Search for the cell housing the specified text and yield its [x, y] center coordinate. 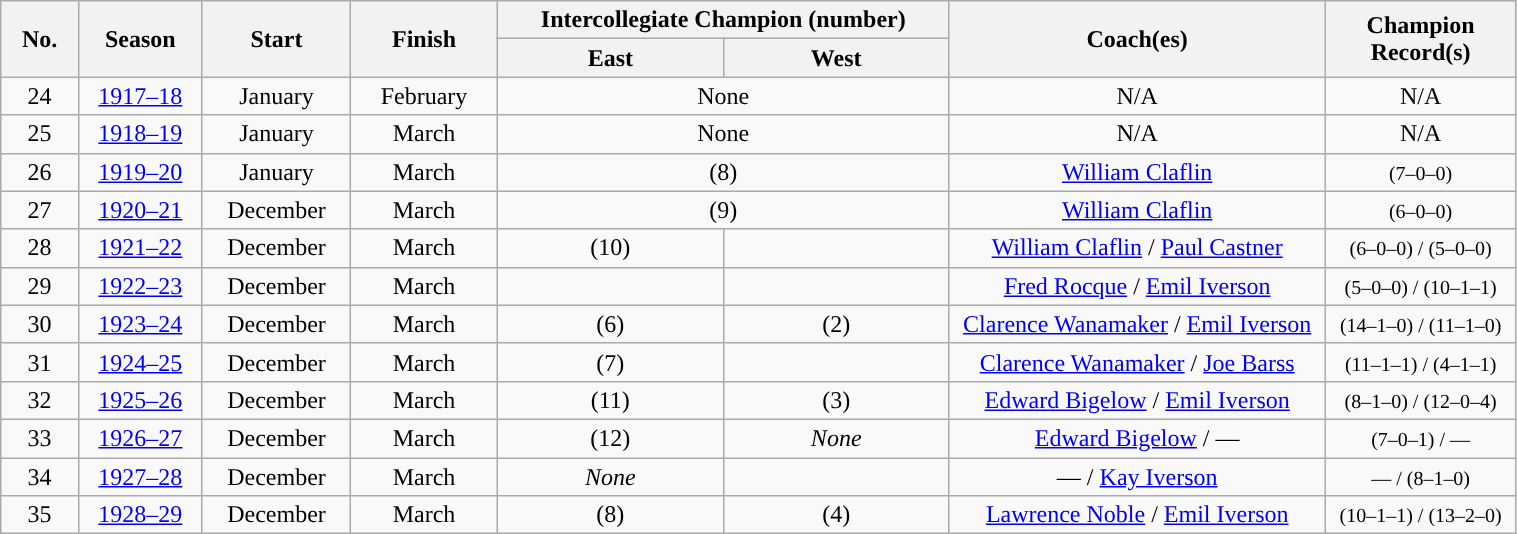
27 [40, 210]
(7–0–1) / — [1420, 438]
31 [40, 362]
30 [40, 324]
1920–21 [140, 210]
Finish [424, 39]
28 [40, 248]
1926–27 [140, 438]
William Claflin / Paul Castner [1137, 248]
(6) [610, 324]
1923–24 [140, 324]
No. [40, 39]
— / (8–1–0) [1420, 477]
(7–0–0) [1420, 172]
Intercollegiate Champion (number) [723, 20]
Coach(es) [1137, 39]
Champion Record(s) [1420, 39]
1928–29 [140, 515]
32 [40, 400]
(7) [610, 362]
1927–28 [140, 477]
(12) [610, 438]
1925–26 [140, 400]
February [424, 96]
East [610, 58]
(5–0–0) / (10–1–1) [1420, 286]
Edward Bigelow / — [1137, 438]
Fred Rocque / Emil Iverson [1137, 286]
1922–23 [140, 286]
(10–1–1) / (13–2–0) [1420, 515]
33 [40, 438]
(14–1–0) / (11–1–0) [1420, 324]
Clarence Wanamaker / Joe Barss [1137, 362]
(6–0–0) [1420, 210]
(2) [836, 324]
29 [40, 286]
1924–25 [140, 362]
Start [276, 39]
— / Kay Iverson [1137, 477]
Lawrence Noble / Emil Iverson [1137, 515]
1917–18 [140, 96]
26 [40, 172]
(8–1–0) / (12–0–4) [1420, 400]
35 [40, 515]
(9) [723, 210]
West [836, 58]
Edward Bigelow / Emil Iverson [1137, 400]
(10) [610, 248]
(4) [836, 515]
Clarence Wanamaker / Emil Iverson [1137, 324]
Season [140, 39]
34 [40, 477]
24 [40, 96]
25 [40, 134]
1919–20 [140, 172]
1918–19 [140, 134]
1921–22 [140, 248]
(3) [836, 400]
(11–1–1) / (4–1–1) [1420, 362]
(6–0–0) / (5–0–0) [1420, 248]
(11) [610, 400]
